Scan for the cell matching the given text and deliver its [x, y] coordinate at center. 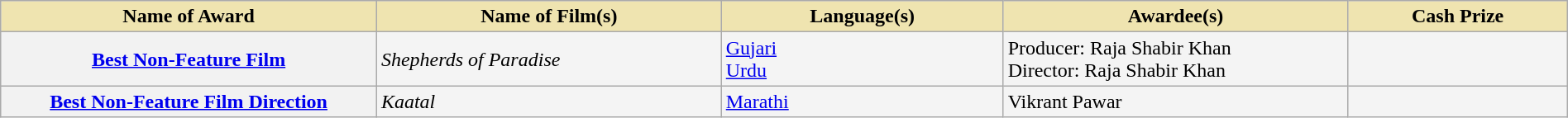
Best Non-Feature Film [189, 59]
Name of Film(s) [549, 17]
Awardee(s) [1176, 17]
Vikrant Pawar [1176, 101]
Name of Award [189, 17]
GujariUrdu [862, 59]
Shepherds of Paradise [549, 59]
Language(s) [862, 17]
Marathi [862, 101]
Kaatal [549, 101]
Cash Prize [1457, 17]
Producer: Raja Shabir KhanDirector: Raja Shabir Khan [1176, 59]
Best Non-Feature Film Direction [189, 101]
